Identify which cell holds the provided text, then report its [x, y] central coordinate. 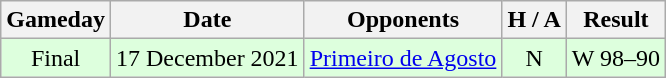
Gameday [56, 20]
H / A [534, 20]
Primeiro de Agosto [403, 58]
N [534, 58]
Date [207, 20]
Final [56, 58]
W 98–90 [616, 58]
Opponents [403, 20]
17 December 2021 [207, 58]
Result [616, 20]
